For the text-containing cell, return its midpoint in [x, y] coordinate format. 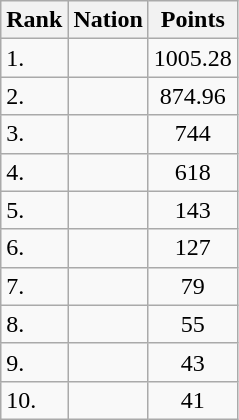
3. [34, 134]
4. [34, 172]
8. [34, 324]
744 [192, 134]
874.96 [192, 96]
Nation [108, 20]
55 [192, 324]
6. [34, 248]
43 [192, 362]
10. [34, 400]
79 [192, 286]
127 [192, 248]
1. [34, 58]
41 [192, 400]
Rank [34, 20]
2. [34, 96]
5. [34, 210]
618 [192, 172]
7. [34, 286]
143 [192, 210]
9. [34, 362]
1005.28 [192, 58]
Points [192, 20]
